Identify which cell holds the provided text, then report its [X, Y] central coordinate. 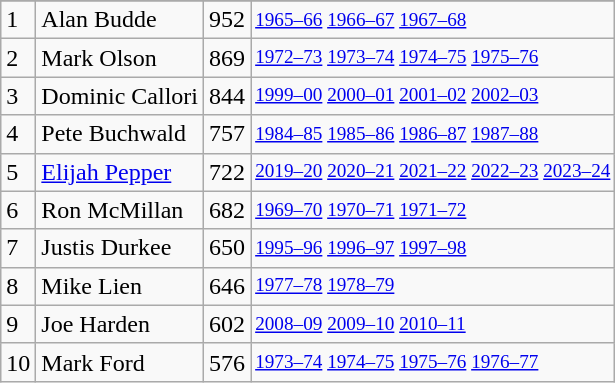
1 [18, 20]
8 [18, 286]
6 [18, 210]
Pete Buchwald [120, 134]
1977–78 1978–79 [433, 286]
Justis Durkee [120, 248]
Joe Harden [120, 324]
Mark Olson [120, 58]
1973–74 1974–75 1975–76 1976–77 [433, 362]
Alan Budde [120, 20]
1965–66 1966–67 1967–68 [433, 20]
869 [228, 58]
Elijah Pepper [120, 172]
952 [228, 20]
4 [18, 134]
Ron McMillan [120, 210]
576 [228, 362]
Dominic Callori [120, 96]
2019–20 2020–21 2021–22 2022–23 2023–24 [433, 172]
2 [18, 58]
Mike Lien [120, 286]
844 [228, 96]
3 [18, 96]
7 [18, 248]
1984–85 1985–86 1986–87 1987–88 [433, 134]
1972–73 1973–74 1974–75 1975–76 [433, 58]
1969–70 1970–71 1971–72 [433, 210]
722 [228, 172]
10 [18, 362]
646 [228, 286]
602 [228, 324]
5 [18, 172]
9 [18, 324]
Mark Ford [120, 362]
650 [228, 248]
682 [228, 210]
1999–00 2000–01 2001–02 2002–03 [433, 96]
757 [228, 134]
1995–96 1996–97 1997–98 [433, 248]
2008–09 2009–10 2010–11 [433, 324]
